Pinpoint the cell where the given text exists, returning its [x, y] midpoint coordinate. 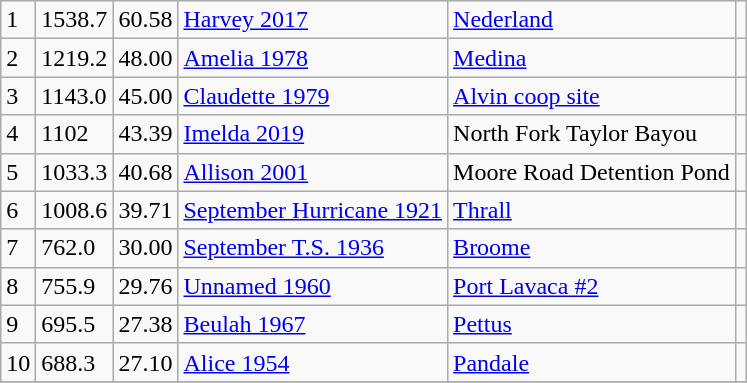
39.71 [146, 210]
Moore Road Detention Pond [592, 172]
755.9 [74, 286]
Claudette 1979 [313, 96]
North Fork Taylor Bayou [592, 134]
Medina [592, 58]
Pandale [592, 362]
6 [18, 210]
September T.S. 1936 [313, 248]
September Hurricane 1921 [313, 210]
9 [18, 324]
Allison 2001 [313, 172]
Thrall [592, 210]
762.0 [74, 248]
1143.0 [74, 96]
4 [18, 134]
5 [18, 172]
1033.3 [74, 172]
1102 [74, 134]
45.00 [146, 96]
40.68 [146, 172]
Harvey 2017 [313, 20]
1008.6 [74, 210]
1538.7 [74, 20]
27.10 [146, 362]
Pettus [592, 324]
695.5 [74, 324]
Nederland [592, 20]
7 [18, 248]
8 [18, 286]
3 [18, 96]
Amelia 1978 [313, 58]
27.38 [146, 324]
60.58 [146, 20]
1 [18, 20]
Unnamed 1960 [313, 286]
29.76 [146, 286]
48.00 [146, 58]
Alice 1954 [313, 362]
2 [18, 58]
10 [18, 362]
Port Lavaca #2 [592, 286]
688.3 [74, 362]
30.00 [146, 248]
43.39 [146, 134]
Beulah 1967 [313, 324]
Imelda 2019 [313, 134]
Alvin coop site [592, 96]
1219.2 [74, 58]
Broome [592, 248]
